For the text-containing cell, return its midpoint in [x, y] coordinate format. 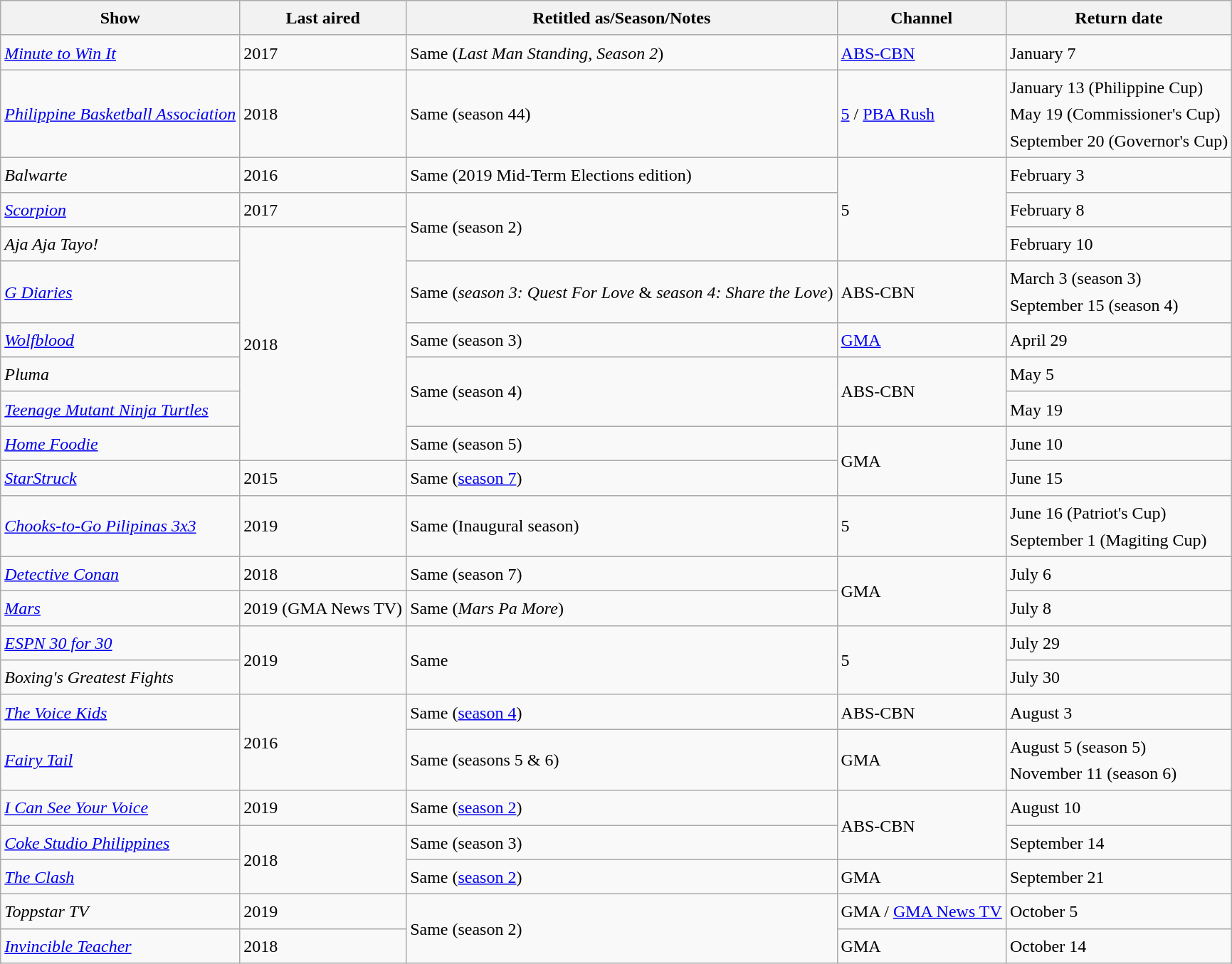
July 30 [1119, 677]
Same (season 44) [622, 114]
The Voice Kids [120, 711]
Mars [120, 609]
October 5 [1119, 912]
Same (season 3: Quest For Love & season 4: Share the Love) [622, 292]
Same (seasons 5 & 6) [622, 760]
Boxing's Greatest Fights [120, 677]
August 10 [1119, 808]
April 29 [1119, 340]
Channel [921, 18]
Invincible Teacher [120, 946]
Balwarte [120, 175]
June 15 [1119, 478]
June 16 (Patriot's Cup) September 1 (Magiting Cup) [1119, 526]
Home Foodie [120, 444]
Show [120, 18]
Fairy Tail [120, 760]
February 10 [1119, 245]
Detective Conan [120, 573]
Same (2019 Mid-Term Elections edition) [622, 175]
G Diaries [120, 292]
Chooks-to-Go Pilipinas 3x3 [120, 526]
July 29 [1119, 643]
Last aired [323, 18]
Teenage Mutant Ninja Turtles [120, 408]
5 / PBA Rush [921, 114]
Return date [1119, 18]
June 10 [1119, 444]
Same (season 5) [622, 444]
2015 [323, 478]
May 19 [1119, 408]
Same (Mars Pa More) [622, 609]
September 21 [1119, 876]
Coke Studio Philippines [120, 842]
August 3 [1119, 711]
StarStruck [120, 478]
August 5 (season 5) November 11 (season 6) [1119, 760]
Retitled as/Season/Notes [622, 18]
January 13 (Philippine Cup) May 19 (Commissioner's Cup) September 20 (Governor's Cup) [1119, 114]
ESPN 30 for 30 [120, 643]
The Clash [120, 876]
February 8 [1119, 209]
September 14 [1119, 842]
February 3 [1119, 175]
Same [622, 660]
Same (Last Man Standing, Season 2) [622, 53]
2019 (GMA News TV) [323, 609]
Aja Aja Tayo! [120, 245]
Wolfblood [120, 340]
Scorpion [120, 209]
July 6 [1119, 573]
Toppstar TV [120, 912]
October 14 [1119, 946]
Minute to Win It [120, 53]
March 3 (season 3) September 15 (season 4) [1119, 292]
May 5 [1119, 374]
I Can See Your Voice [120, 808]
Philippine Basketball Association [120, 114]
Same (Inaugural season) [622, 526]
July 8 [1119, 609]
January 7 [1119, 53]
GMA / GMA News TV [921, 912]
Pluma [120, 374]
